From the cell containing the given text, extract its center point as [X, Y] coordinate. 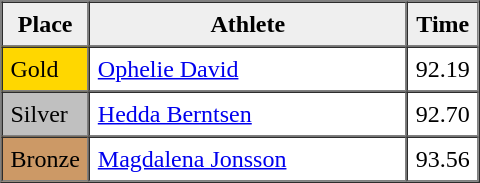
Gold [46, 68]
Silver [46, 114]
93.56 [443, 158]
Magdalena Jonsson [248, 158]
Place [46, 24]
92.19 [443, 68]
Hedda Berntsen [248, 114]
92.70 [443, 114]
Athlete [248, 24]
Ophelie David [248, 68]
Time [443, 24]
Bronze [46, 158]
